Locate the cell with the specified text and output its [x, y] center coordinate. 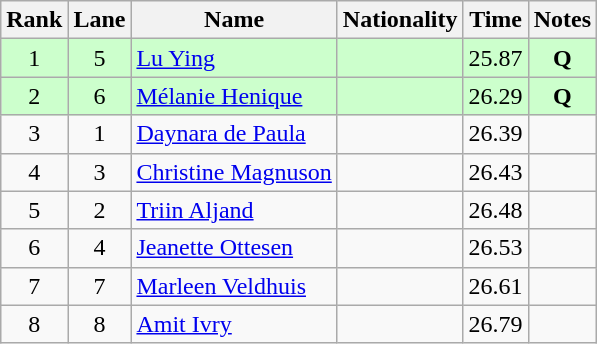
Nationality [400, 20]
Amit Ivry [234, 324]
Name [234, 20]
Notes [562, 20]
Rank [34, 20]
26.79 [496, 324]
26.53 [496, 248]
25.87 [496, 58]
26.43 [496, 172]
Time [496, 20]
26.48 [496, 210]
Mélanie Henique [234, 96]
26.39 [496, 134]
Lane [100, 20]
Marleen Veldhuis [234, 286]
26.61 [496, 286]
Daynara de Paula [234, 134]
26.29 [496, 96]
Christine Magnuson [234, 172]
Jeanette Ottesen [234, 248]
Triin Aljand [234, 210]
Lu Ying [234, 58]
